Return the (X, Y) coordinate for the center point of the cell that contains the specified text.  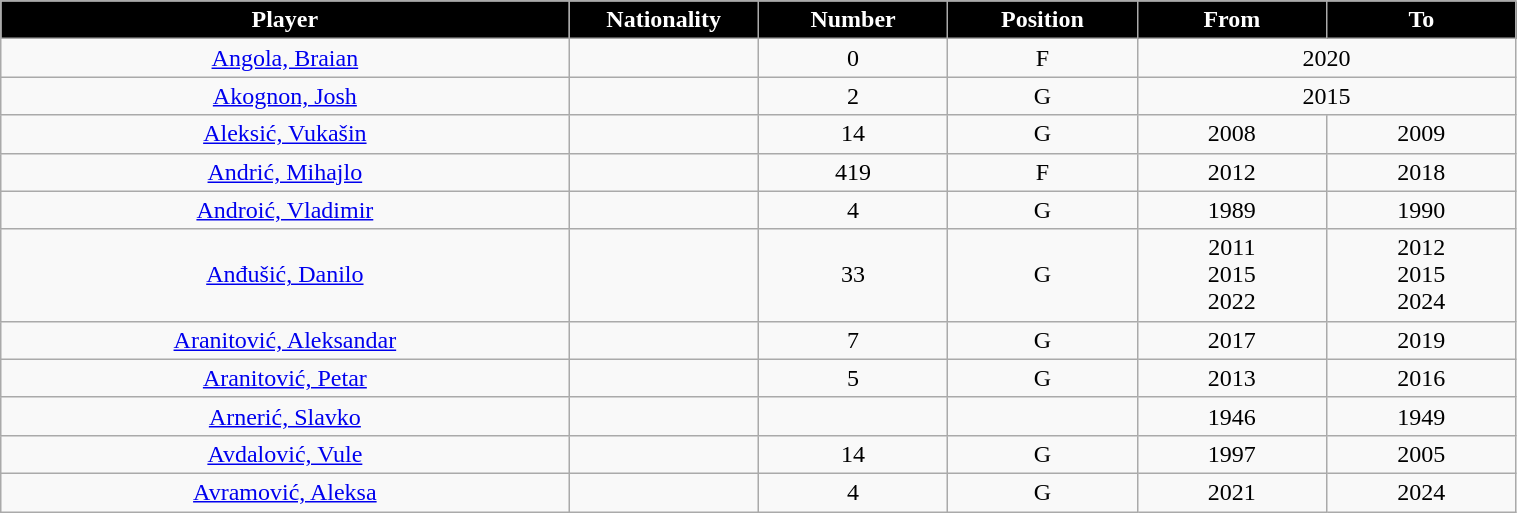
2008 (1232, 134)
5 (852, 378)
Aranitović, Petar (285, 378)
33 (852, 275)
419 (852, 172)
Aleksić, Vukašin (285, 134)
Position (1042, 20)
2021 (1232, 492)
0 (852, 58)
2015 (1326, 96)
1989 (1232, 210)
2009 (1422, 134)
Akognon, Josh (285, 96)
Angola, Braian (285, 58)
2012 (1232, 172)
2024 (1422, 492)
Player (285, 20)
Aranitović, Aleksandar (285, 340)
From (1232, 20)
201220152024 (1422, 275)
2 (852, 96)
2020 (1326, 58)
To (1422, 20)
Avramović, Aleksa (285, 492)
Number (852, 20)
2017 (1232, 340)
2013 (1232, 378)
Anđušić, Danilo (285, 275)
7 (852, 340)
Arnerić, Slavko (285, 416)
Avdalović, Vule (285, 454)
2019 (1422, 340)
2018 (1422, 172)
1990 (1422, 210)
201120152022 (1232, 275)
Androić, Vladimir (285, 210)
Andrić, Mihajlo (285, 172)
1997 (1232, 454)
2016 (1422, 378)
1946 (1232, 416)
Nationality (664, 20)
1949 (1422, 416)
2005 (1422, 454)
